For the text-containing cell, return its midpoint in [X, Y] coordinate format. 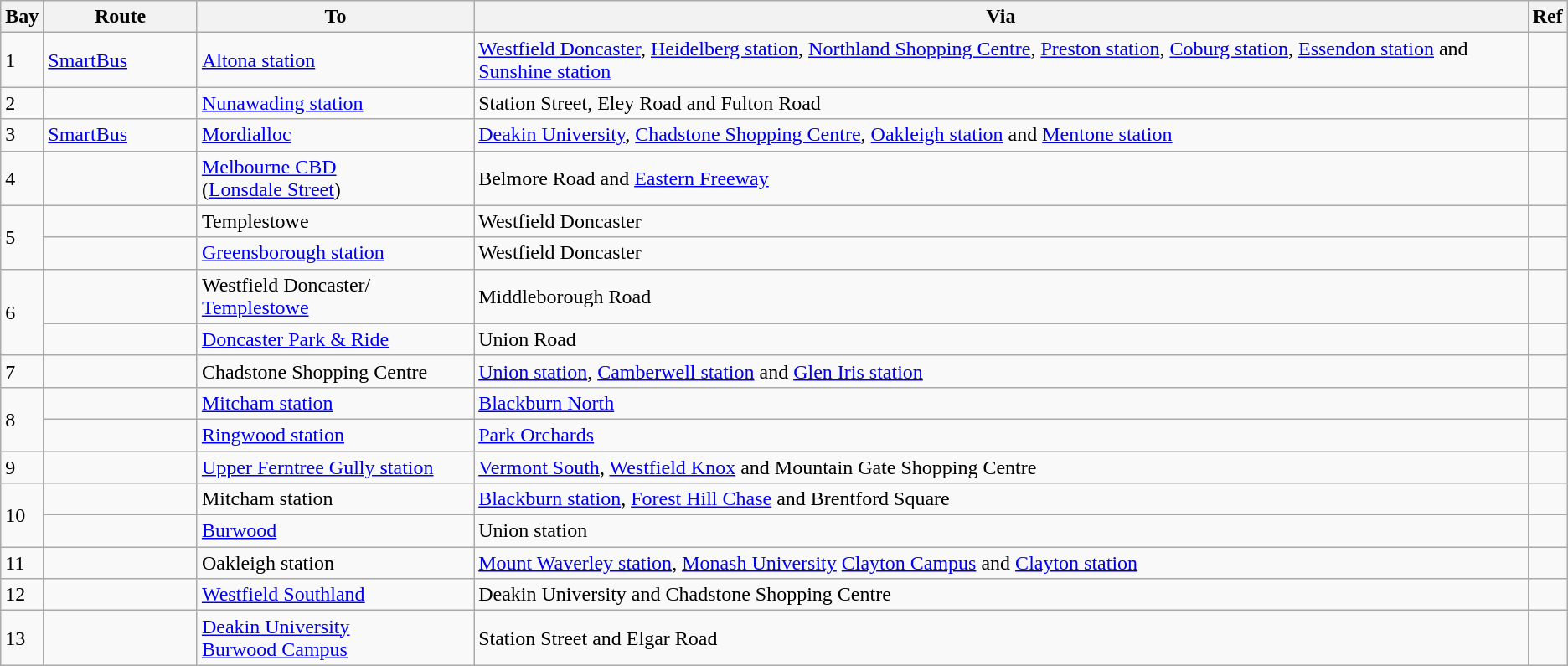
Altona station [335, 60]
Mordialloc [335, 135]
Deakin UniversityBurwood Campus [335, 638]
Deakin University and Chadstone Shopping Centre [1002, 595]
Nunawading station [335, 103]
13 [22, 638]
Greensborough station [335, 253]
10 [22, 515]
Doncaster Park & Ride [335, 339]
Route [121, 17]
Union station [1002, 531]
4 [22, 178]
Deakin University, Chadstone Shopping Centre, Oakleigh station and Mentone station [1002, 135]
1 [22, 60]
2 [22, 103]
Blackburn North [1002, 403]
Station Street, Eley Road and Fulton Road [1002, 103]
Burwood [335, 531]
Westfield Doncaster, Heidelberg station, Northland Shopping Centre, Preston station, Coburg station, Essendon station and Sunshine station [1002, 60]
5 [22, 237]
Melbourne CBD(Lonsdale Street) [335, 178]
Ref [1548, 17]
Chadstone Shopping Centre [335, 371]
Middleborough Road [1002, 297]
7 [22, 371]
Union Road [1002, 339]
Templestowe [335, 221]
Westfield Doncaster/ Templestowe [335, 297]
Upper Ferntree Gully station [335, 467]
Westfield Southland [335, 595]
Mount Waverley station, Monash University Clayton Campus and Clayton station [1002, 563]
Station Street and Elgar Road [1002, 638]
3 [22, 135]
Blackburn station, Forest Hill Chase and Brentford Square [1002, 499]
Via [1002, 17]
8 [22, 419]
Park Orchards [1002, 435]
Ringwood station [335, 435]
Bay [22, 17]
Vermont South, Westfield Knox and Mountain Gate Shopping Centre [1002, 467]
Belmore Road and Eastern Freeway [1002, 178]
9 [22, 467]
Union station, Camberwell station and Glen Iris station [1002, 371]
Oakleigh station [335, 563]
6 [22, 312]
To [335, 17]
12 [22, 595]
11 [22, 563]
